Capture the cell that displays the provided text and extract its (X, Y) central coordinate. 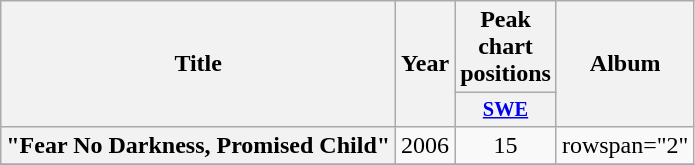
15 (506, 145)
2006 (426, 145)
rowspan="2" (625, 145)
Album (625, 64)
"Fear No Darkness, Promised Child" (198, 145)
Year (426, 64)
Peak chart positions (506, 47)
SWE (506, 110)
Title (198, 64)
